Detect which cell encompasses the target text, then output its [X, Y] center coordinate. 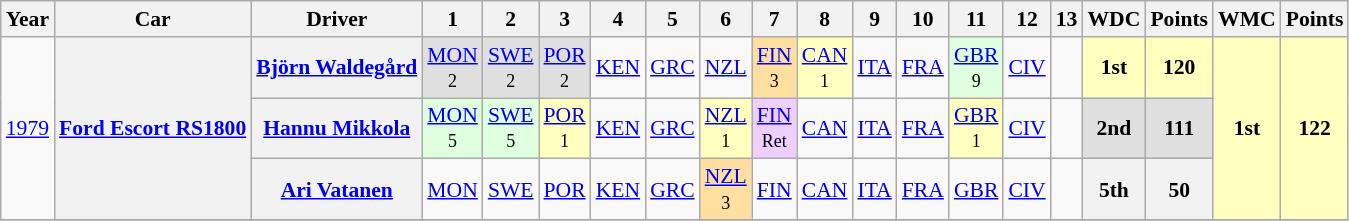
NZL3 [726, 190]
FIN3 [774, 68]
13 [1067, 19]
1 [452, 19]
SWE [511, 190]
7 [774, 19]
FINRet [774, 128]
122 [1315, 128]
POR [565, 190]
WMC [1247, 19]
FIN [774, 190]
Ford Escort RS1800 [152, 128]
5 [672, 19]
Car [152, 19]
POR2 [565, 68]
Driver [336, 19]
6 [726, 19]
GBR9 [976, 68]
MON2 [452, 68]
3 [565, 19]
9 [874, 19]
Björn Waldegård [336, 68]
120 [1179, 68]
4 [618, 19]
MON5 [452, 128]
50 [1179, 190]
2 [511, 19]
SWE2 [511, 68]
111 [1179, 128]
Ari Vatanen [336, 190]
CAN1 [825, 68]
10 [923, 19]
Hannu Mikkola [336, 128]
8 [825, 19]
12 [1026, 19]
MON [452, 190]
1979 [28, 128]
GBR1 [976, 128]
2nd [1114, 128]
NZL1 [726, 128]
WDC [1114, 19]
Year [28, 19]
11 [976, 19]
5th [1114, 190]
NZL [726, 68]
POR1 [565, 128]
GBR [976, 190]
SWE5 [511, 128]
